Pinpoint the cell where the given text exists, returning its [X, Y] midpoint coordinate. 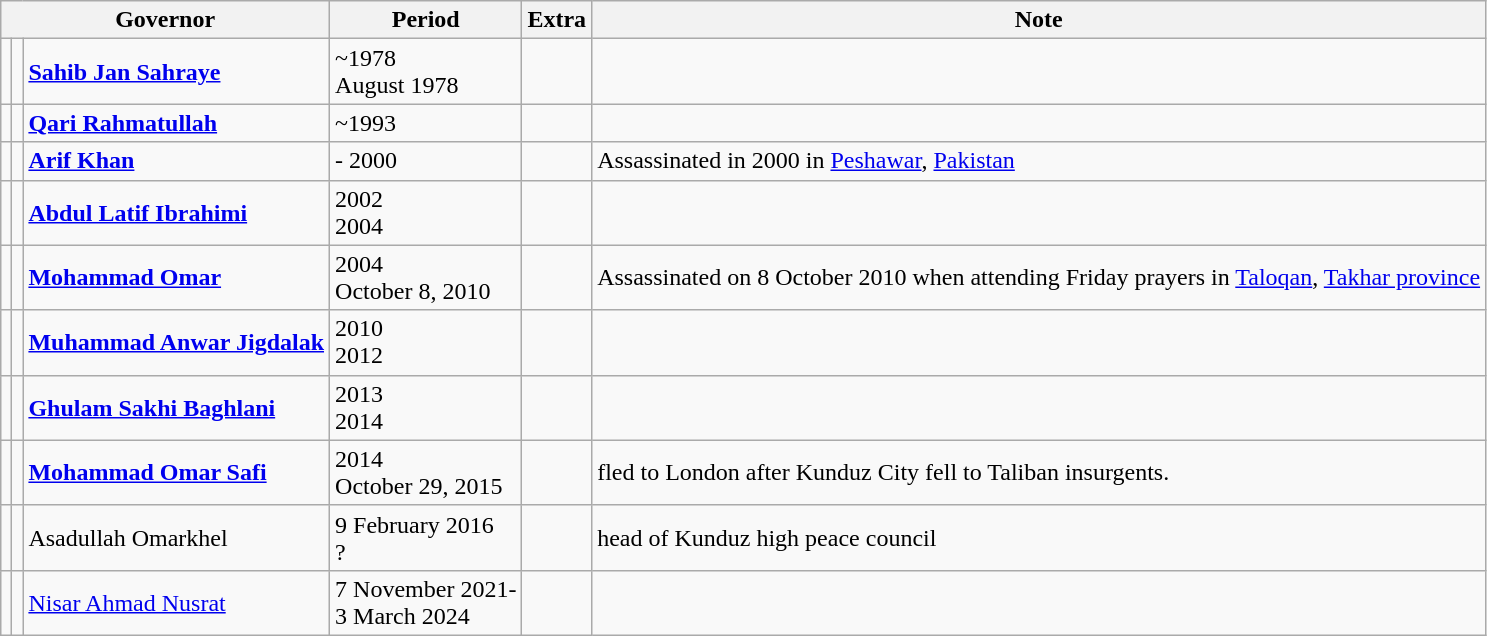
9 February 2016? [426, 538]
2004 October 8, 2010 [426, 278]
Period [426, 20]
head of Kunduz high peace council [1039, 538]
Arif Khan [176, 161]
Muhammad Anwar Jigdalak [176, 342]
Extra [557, 20]
Ghulam Sakhi Baghlani [176, 408]
Abdul Latif Ibrahimi [176, 212]
2014 October 29, 2015 [426, 472]
Asadullah Omarkhel [176, 538]
Note [1039, 20]
Qari Rahmatullah [176, 123]
Sahib Jan Sahraye [176, 72]
- 2000 [426, 161]
2002 2004 [426, 212]
Assassinated on 8 October 2010 when attending Friday prayers in Taloqan, Takhar province [1039, 278]
Nisar Ahmad Nusrat [176, 602]
Assassinated in 2000 in Peshawar, Pakistan [1039, 161]
fled to London after Kunduz City fell to Taliban insurgents. [1039, 472]
~1993 [426, 123]
~1978 August 1978 [426, 72]
2010 2012 [426, 342]
2013 2014 [426, 408]
Governor [166, 20]
7 November 2021- 3 March 2024 [426, 602]
Mohammad Omar Safi [176, 472]
Mohammad Omar [176, 278]
